Locate the cell with the specified text and output its (X, Y) center coordinate. 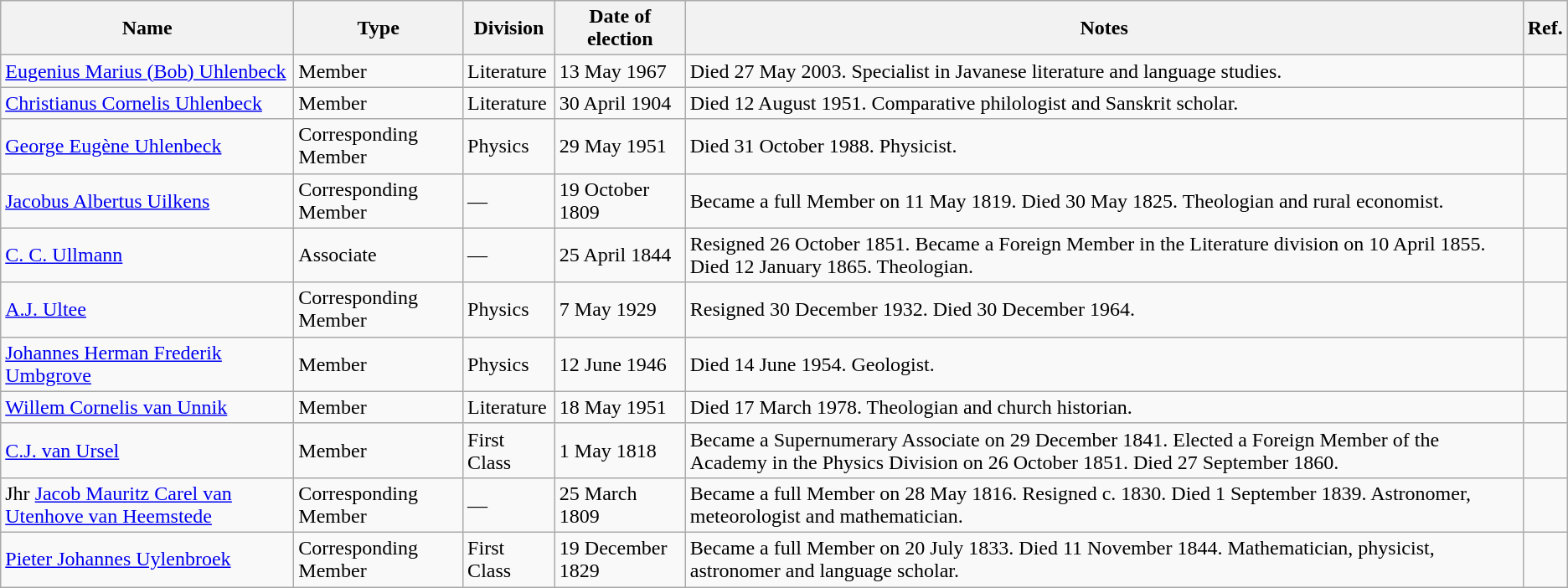
Resigned 30 December 1932. Died 30 December 1964. (1104, 310)
Date of election (620, 28)
Ref. (1545, 28)
Division (509, 28)
Name (147, 28)
Associate (379, 255)
1 May 1818 (620, 451)
13 May 1967 (620, 71)
29 May 1951 (620, 146)
Eugenius Marius (Bob) Uhlenbeck (147, 71)
C.J. van Ursel (147, 451)
Jhr Jacob Mauritz Carel van Utenhove van Heemstede (147, 504)
18 May 1951 (620, 407)
George Eugène Uhlenbeck (147, 146)
Died 17 March 1978. Theologian and church historian. (1104, 407)
Died 12 August 1951. Comparative philologist and Sanskrit scholar. (1104, 103)
A.J. Ultee (147, 310)
Died 14 June 1954. Geologist. (1104, 364)
Willem Cornelis van Unnik (147, 407)
Notes (1104, 28)
C. C. Ullmann (147, 255)
Became a full Member on 20 July 1833. Died 11 November 1844. Mathematician, physicist, astronomer and language scholar. (1104, 560)
19 December 1829 (620, 560)
Died 27 May 2003. Specialist in Javanese literature and language studies. (1104, 71)
25 March 1809 (620, 504)
Johannes Herman Frederik Umbgrove (147, 364)
7 May 1929 (620, 310)
Jacobus Albertus Uilkens (147, 201)
25 April 1844 (620, 255)
Resigned 26 October 1851. Became a Foreign Member in the Literature division on 10 April 1855. Died 12 January 1865. Theologian. (1104, 255)
Became a full Member on 28 May 1816. Resigned c. 1830. Died 1 September 1839. Astronomer, meteorologist and mathematician. (1104, 504)
30 April 1904 (620, 103)
Pieter Johannes Uylenbroek (147, 560)
Became a full Member on 11 May 1819. Died 30 May 1825. Theologian and rural economist. (1104, 201)
19 October 1809 (620, 201)
12 June 1946 (620, 364)
Christianus Cornelis Uhlenbeck (147, 103)
Died 31 October 1988. Physicist. (1104, 146)
Type (379, 28)
